Return the [x, y] coordinate for the center point of the cell that contains the specified text.  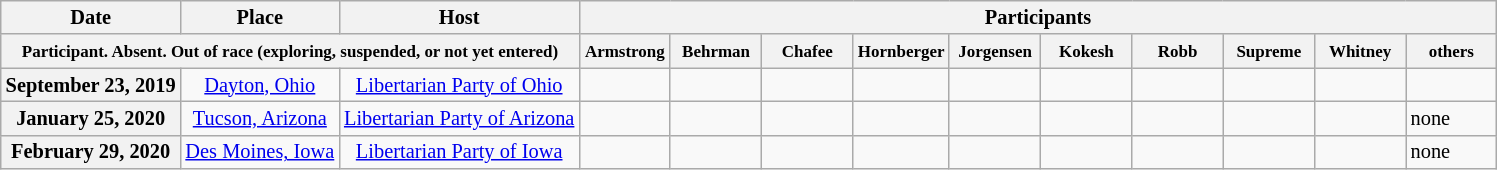
Armstrong [624, 51]
February 29, 2020 [91, 152]
January 25, 2020 [91, 118]
Whitney [1360, 51]
Libertarian Party of Iowa [459, 152]
Behrman [716, 51]
Tucson, Arizona [260, 118]
Chafee [808, 51]
Host [459, 17]
Place [260, 17]
Des Moines, Iowa [260, 152]
Jorgensen [994, 51]
Libertarian Party of Arizona [459, 118]
Supreme [1268, 51]
Participants [1038, 17]
Date [91, 17]
September 23, 2019 [91, 85]
Hornberger [901, 51]
others [1452, 51]
Dayton, Ohio [260, 85]
Kokesh [1086, 51]
Participant. Absent. Out of race (exploring, suspended, or not yet entered) [290, 51]
Robb [1178, 51]
Libertarian Party of Ohio [459, 85]
